Provide the [X, Y] coordinate of the cell's center where the given text is located.  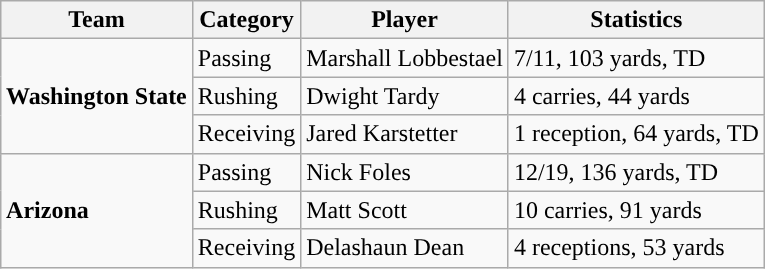
7/11, 103 yards, TD [636, 58]
Marshall Lobbestael [405, 58]
Dwight Tardy [405, 96]
4 carries, 44 yards [636, 96]
12/19, 136 yards, TD [636, 172]
Team [97, 20]
Jared Karstetter [405, 134]
Statistics [636, 20]
Nick Foles [405, 172]
Washington State [97, 96]
Player [405, 20]
Matt Scott [405, 210]
4 receptions, 53 yards [636, 248]
1 reception, 64 yards, TD [636, 134]
Delashaun Dean [405, 248]
Arizona [97, 210]
10 carries, 91 yards [636, 210]
Category [246, 20]
